Search for the cell housing the specified text and yield its [X, Y] center coordinate. 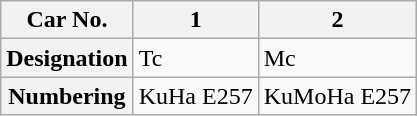
KuHa E257 [196, 96]
Tc [196, 58]
Car No. [67, 20]
Mc [337, 58]
KuMoHa E257 [337, 96]
Numbering [67, 96]
2 [337, 20]
Designation [67, 58]
1 [196, 20]
